Detect which cell encompasses the target text, then output its (X, Y) center coordinate. 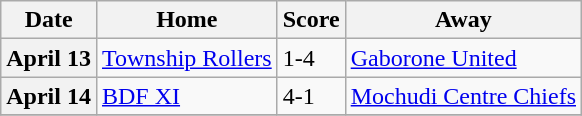
Township Rollers (186, 58)
Gaborone United (463, 58)
4-1 (311, 96)
April 14 (49, 96)
Date (49, 20)
Home (186, 20)
Away (463, 20)
BDF XI (186, 96)
Mochudi Centre Chiefs (463, 96)
1-4 (311, 58)
April 13 (49, 58)
Score (311, 20)
